Identify which cell holds the provided text, then report its (x, y) central coordinate. 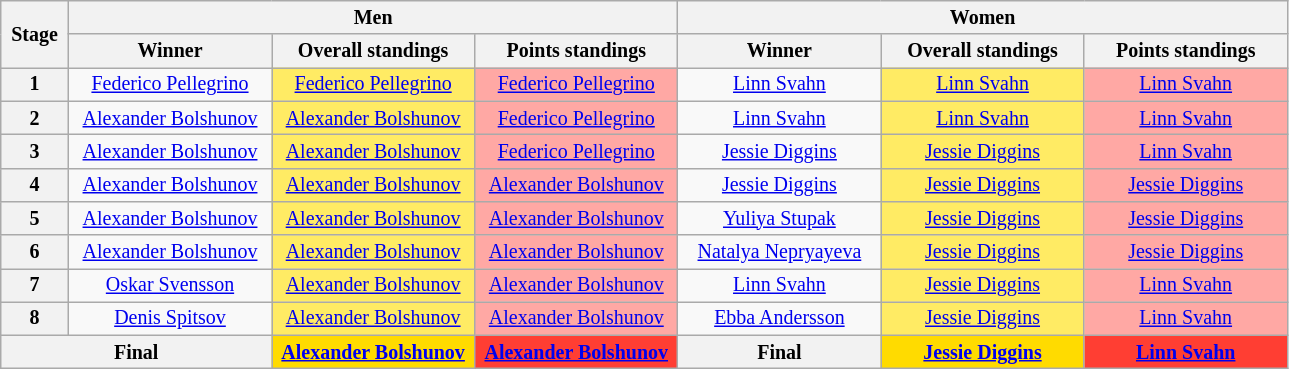
8 (35, 318)
Women (982, 18)
5 (35, 218)
4 (35, 184)
1 (35, 84)
6 (35, 252)
3 (35, 152)
Stage (35, 34)
7 (35, 286)
Oskar Svensson (170, 286)
Yuliya Stupak (780, 218)
Natalya Nepryayeva (780, 252)
Denis Spitsov (170, 318)
Ebba Andersson (780, 318)
2 (35, 118)
Men (372, 18)
